Search for the cell housing the specified text and yield its (X, Y) center coordinate. 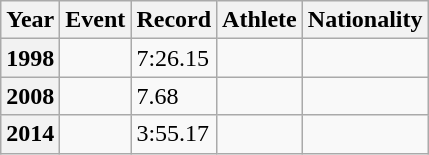
Record (174, 20)
Year (30, 20)
2014 (30, 134)
7:26.15 (174, 58)
Nationality (365, 20)
1998 (30, 58)
Event (96, 20)
Athlete (260, 20)
7.68 (174, 96)
2008 (30, 96)
3:55.17 (174, 134)
